For the text-containing cell, return its midpoint in [X, Y] coordinate format. 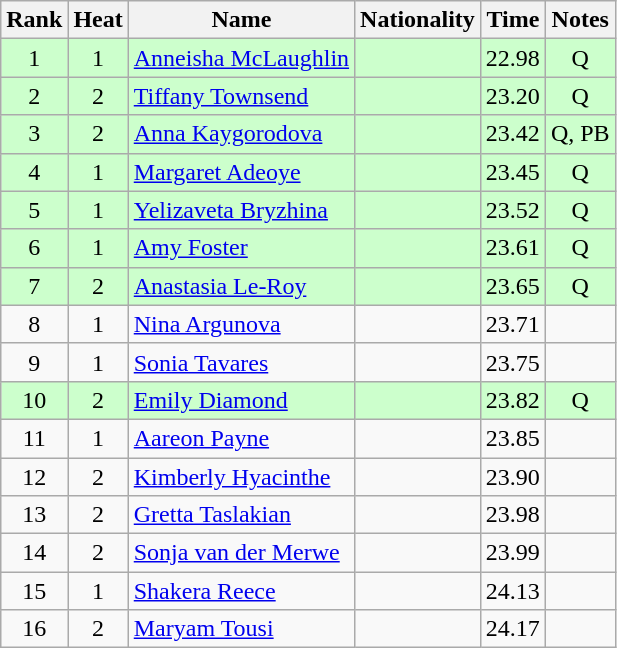
Nationality [418, 20]
Notes [580, 20]
23.52 [512, 210]
Aareon Payne [241, 438]
Shakera Reece [241, 591]
Anneisha McLaughlin [241, 58]
23.98 [512, 515]
4 [34, 172]
Anastasia Le-Roy [241, 286]
7 [34, 286]
Maryam Tousi [241, 629]
23.20 [512, 96]
13 [34, 515]
10 [34, 400]
Sonia Tavares [241, 362]
Heat [98, 20]
24.17 [512, 629]
Kimberly Hyacinthe [241, 477]
Q, PB [580, 134]
Emily Diamond [241, 400]
23.75 [512, 362]
14 [34, 553]
5 [34, 210]
Tiffany Townsend [241, 96]
23.90 [512, 477]
23.82 [512, 400]
23.61 [512, 248]
Yelizaveta Bryzhina [241, 210]
23.42 [512, 134]
3 [34, 134]
23.45 [512, 172]
Rank [34, 20]
Amy Foster [241, 248]
23.71 [512, 324]
11 [34, 438]
23.65 [512, 286]
9 [34, 362]
Name [241, 20]
12 [34, 477]
Sonja van der Merwe [241, 553]
8 [34, 324]
15 [34, 591]
22.98 [512, 58]
Gretta Taslakian [241, 515]
6 [34, 248]
Nina Argunova [241, 324]
23.99 [512, 553]
Margaret Adeoye [241, 172]
23.85 [512, 438]
16 [34, 629]
Time [512, 20]
24.13 [512, 591]
Anna Kaygorodova [241, 134]
